From the cell containing the given text, extract its center point as (x, y) coordinate. 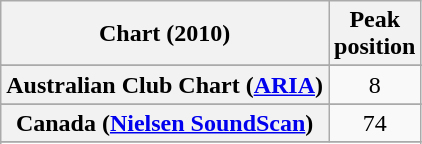
8 (374, 85)
Australian Club Chart (ARIA) (165, 85)
Peakposition (374, 34)
Canada (Nielsen SoundScan) (165, 123)
Chart (2010) (165, 34)
74 (374, 123)
